Extract the (x, y) coordinate from the center of the cell holding the provided text.  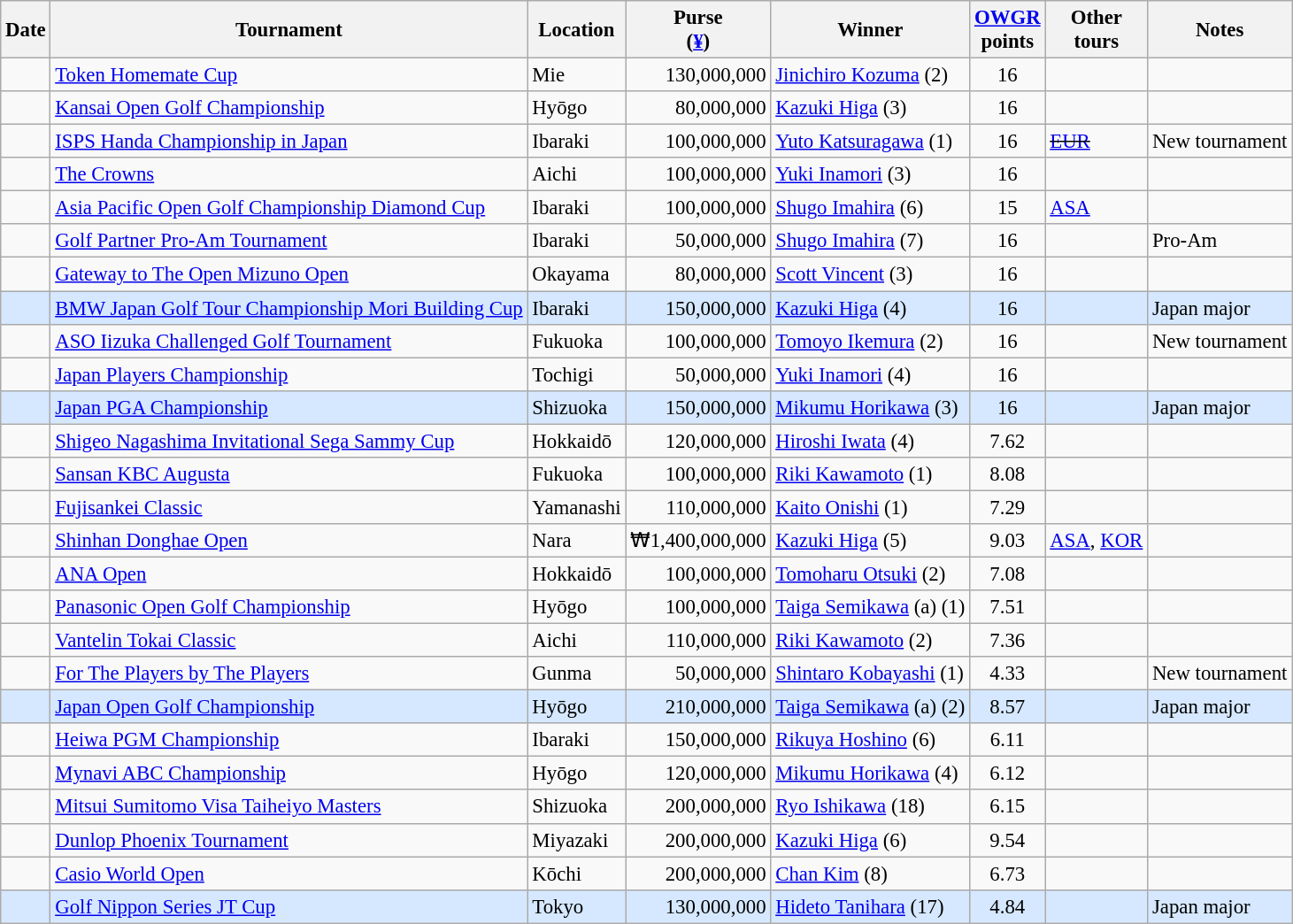
Gunma (577, 674)
Shigeo Nagashima Invitational Sega Sammy Cup (289, 441)
ASO Iizuka Challenged Golf Tournament (289, 341)
Shinhan Donghae Open (289, 541)
Fujisankei Classic (289, 507)
Kaito Onishi (1) (871, 507)
Tournament (289, 30)
Golf Nippon Series JT Cup (289, 906)
Hiroshi Iwata (4) (871, 441)
OWGRpoints (1007, 30)
Japan Players Championship (289, 374)
Location (577, 30)
Mie (577, 75)
Mitsui Sumitomo Visa Taiheiyo Masters (289, 807)
Heiwa PGM Championship (289, 740)
4.33 (1007, 674)
Rikuya Hoshino (6) (871, 740)
Taiga Semikawa (a) (2) (871, 707)
Scott Vincent (3) (871, 274)
7.08 (1007, 574)
7.51 (1007, 607)
Hideto Tanihara (17) (871, 906)
Mikumu Horikawa (4) (871, 774)
Token Homemate Cup (289, 75)
Miyazaki (577, 840)
8.57 (1007, 707)
Yamanashi (577, 507)
Riki Kawamoto (2) (871, 641)
Shugo Imahira (6) (871, 208)
9.03 (1007, 541)
Casio World Open (289, 874)
7.36 (1007, 641)
Purse(¥) (698, 30)
Shintaro Kobayashi (1) (871, 674)
Golf Partner Pro-Am Tournament (289, 242)
Kazuki Higa (3) (871, 108)
Kōchi (577, 874)
4.84 (1007, 906)
Yuto Katsuragawa (1) (871, 142)
Date (26, 30)
ASA (1097, 208)
Jinichiro Kozuma (2) (871, 75)
Chan Kim (8) (871, 874)
₩1,400,000,000 (698, 541)
Sansan KBC Augusta (289, 474)
Okayama (577, 274)
BMW Japan Golf Tour Championship Mori Building Cup (289, 308)
8.08 (1007, 474)
EUR (1097, 142)
For The Players by The Players (289, 674)
Tokyo (577, 906)
6.11 (1007, 740)
Asia Pacific Open Golf Championship Diamond Cup (289, 208)
Gateway to The Open Mizuno Open (289, 274)
Shugo Imahira (7) (871, 242)
210,000,000 (698, 707)
Vantelin Tokai Classic (289, 641)
Tochigi (577, 374)
Pro-Am (1220, 242)
Mynavi ABC Championship (289, 774)
Mikumu Horikawa (3) (871, 407)
Nara (577, 541)
Taiga Semikawa (a) (1) (871, 607)
Kazuki Higa (6) (871, 840)
6.15 (1007, 807)
7.62 (1007, 441)
ANA Open (289, 574)
6.12 (1007, 774)
9.54 (1007, 840)
Dunlop Phoenix Tournament (289, 840)
Tomoyo Ikemura (2) (871, 341)
7.29 (1007, 507)
Yuki Inamori (4) (871, 374)
15 (1007, 208)
6.73 (1007, 874)
Panasonic Open Golf Championship (289, 607)
ASA, KOR (1097, 541)
Yuki Inamori (3) (871, 174)
Riki Kawamoto (1) (871, 474)
Ryo Ishikawa (18) (871, 807)
Tomoharu Otsuki (2) (871, 574)
Winner (871, 30)
Notes (1220, 30)
Kazuki Higa (4) (871, 308)
Othertours (1097, 30)
Japan PGA Championship (289, 407)
Kazuki Higa (5) (871, 541)
The Crowns (289, 174)
ISPS Handa Championship in Japan (289, 142)
Japan Open Golf Championship (289, 707)
Kansai Open Golf Championship (289, 108)
